Determine the (x, y) coordinate at the center of the cell enclosing the given text.  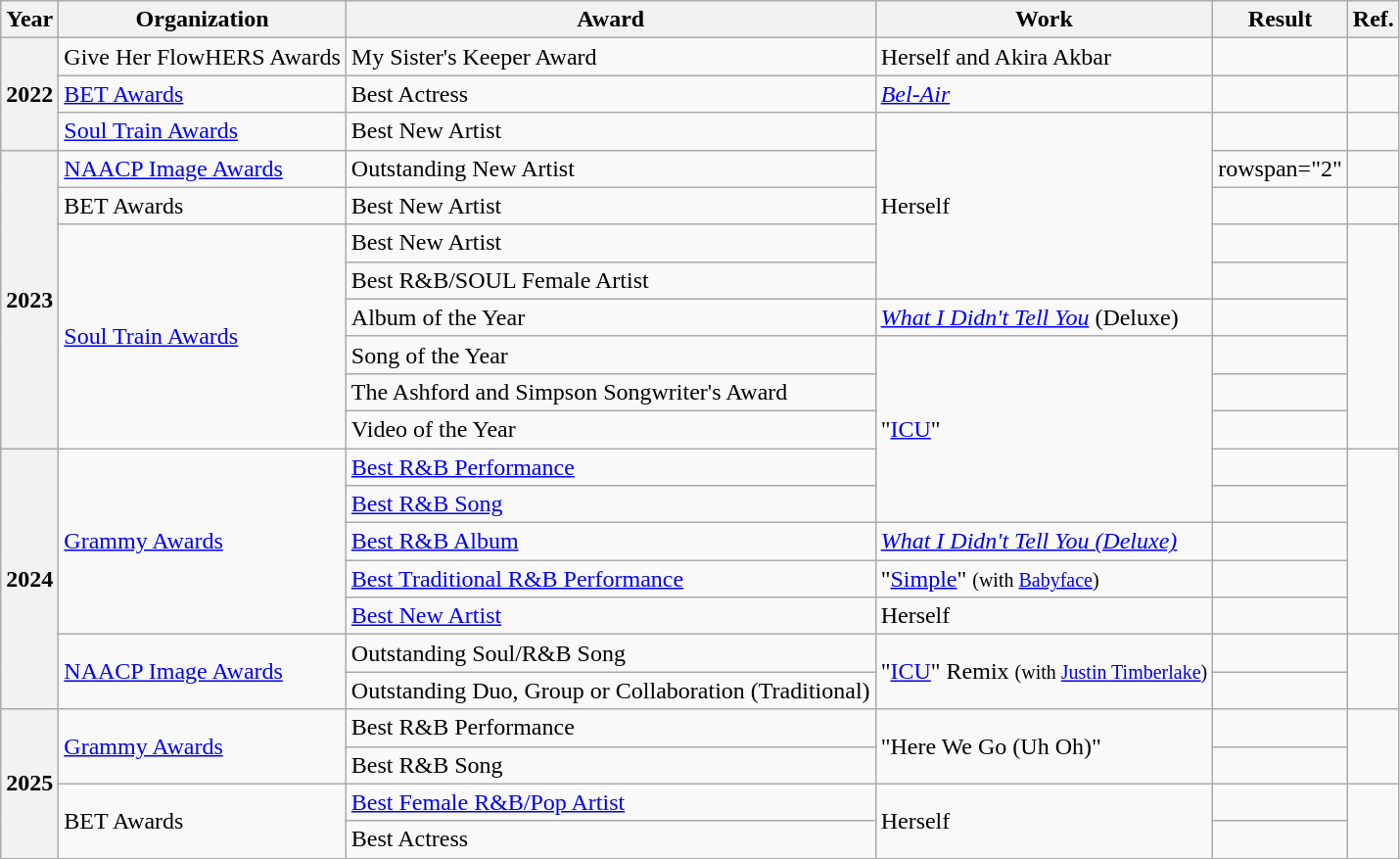
"ICU" (1044, 429)
2025 (29, 784)
Best Female R&B/Pop Artist (611, 802)
"Here We Go (Uh Oh)" (1044, 746)
2024 (29, 579)
Outstanding Duo, Group or Collaboration (Traditional) (611, 691)
Outstanding New Artist (611, 168)
Organization (203, 20)
Best R&B Album (611, 542)
Best Traditional R&B Performance (611, 579)
"ICU" Remix (with Justin Timberlake) (1044, 672)
Ref. (1373, 20)
Award (611, 20)
Album of the Year (611, 317)
Give Her FlowHERS Awards (203, 57)
Video of the Year (611, 429)
Song of the Year (611, 355)
Result (1281, 20)
Best R&B/SOUL Female Artist (611, 280)
Bel-Air (1044, 94)
Outstanding Soul/R&B Song (611, 653)
2023 (29, 299)
rowspan="2" (1281, 168)
Herself and Akira Akbar (1044, 57)
Work (1044, 20)
My Sister's Keeper Award (611, 57)
"Simple" (with Babyface) (1044, 579)
The Ashford and Simpson Songwriter's Award (611, 392)
2022 (29, 94)
Year (29, 20)
